Return the (X, Y) coordinate for the center point of the cell that contains the specified text.  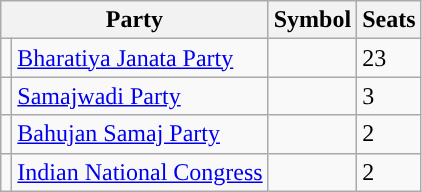
3 (389, 96)
Bahujan Samaj Party (140, 134)
Seats (389, 20)
Samajwadi Party (140, 96)
Party (134, 20)
Indian National Congress (140, 172)
Symbol (312, 20)
Bharatiya Janata Party (140, 58)
23 (389, 58)
